Extract the [X, Y] coordinate from the center of the cell holding the provided text.  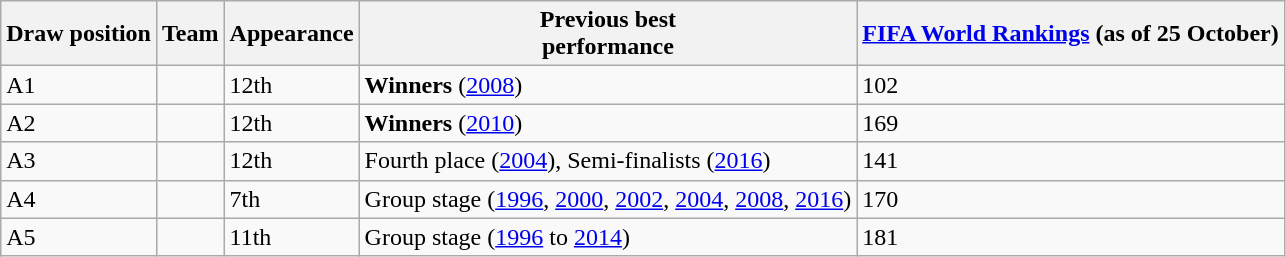
170 [1071, 199]
A2 [79, 123]
181 [1071, 237]
Fourth place (2004), Semi-finalists (2016) [608, 161]
A4 [79, 199]
A5 [79, 237]
Appearance [292, 34]
102 [1071, 85]
Team [190, 34]
7th [292, 199]
Group stage (1996 to 2014) [608, 237]
Previous bestperformance [608, 34]
FIFA World Rankings (as of 25 October) [1071, 34]
A1 [79, 85]
Draw position [79, 34]
Winners (2010) [608, 123]
Winners (2008) [608, 85]
141 [1071, 161]
11th [292, 237]
Group stage (1996, 2000, 2002, 2004, 2008, 2016) [608, 199]
A3 [79, 161]
169 [1071, 123]
